Locate the cell with the specified text and output its (X, Y) center coordinate. 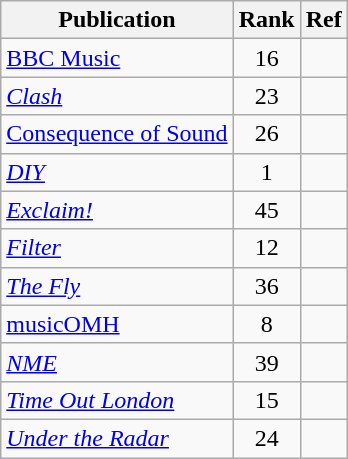
Publication (117, 20)
15 (266, 400)
24 (266, 438)
Ref (324, 20)
16 (266, 58)
36 (266, 286)
1 (266, 172)
The Fly (117, 286)
8 (266, 324)
Filter (117, 248)
musicOMH (117, 324)
39 (266, 362)
Under the Radar (117, 438)
DIY (117, 172)
12 (266, 248)
Clash (117, 96)
Rank (266, 20)
BBC Music (117, 58)
NME (117, 362)
Time Out London (117, 400)
Consequence of Sound (117, 134)
26 (266, 134)
Exclaim! (117, 210)
45 (266, 210)
23 (266, 96)
